Find where the given text appears and provide that cell's center as [X, Y] coordinate. 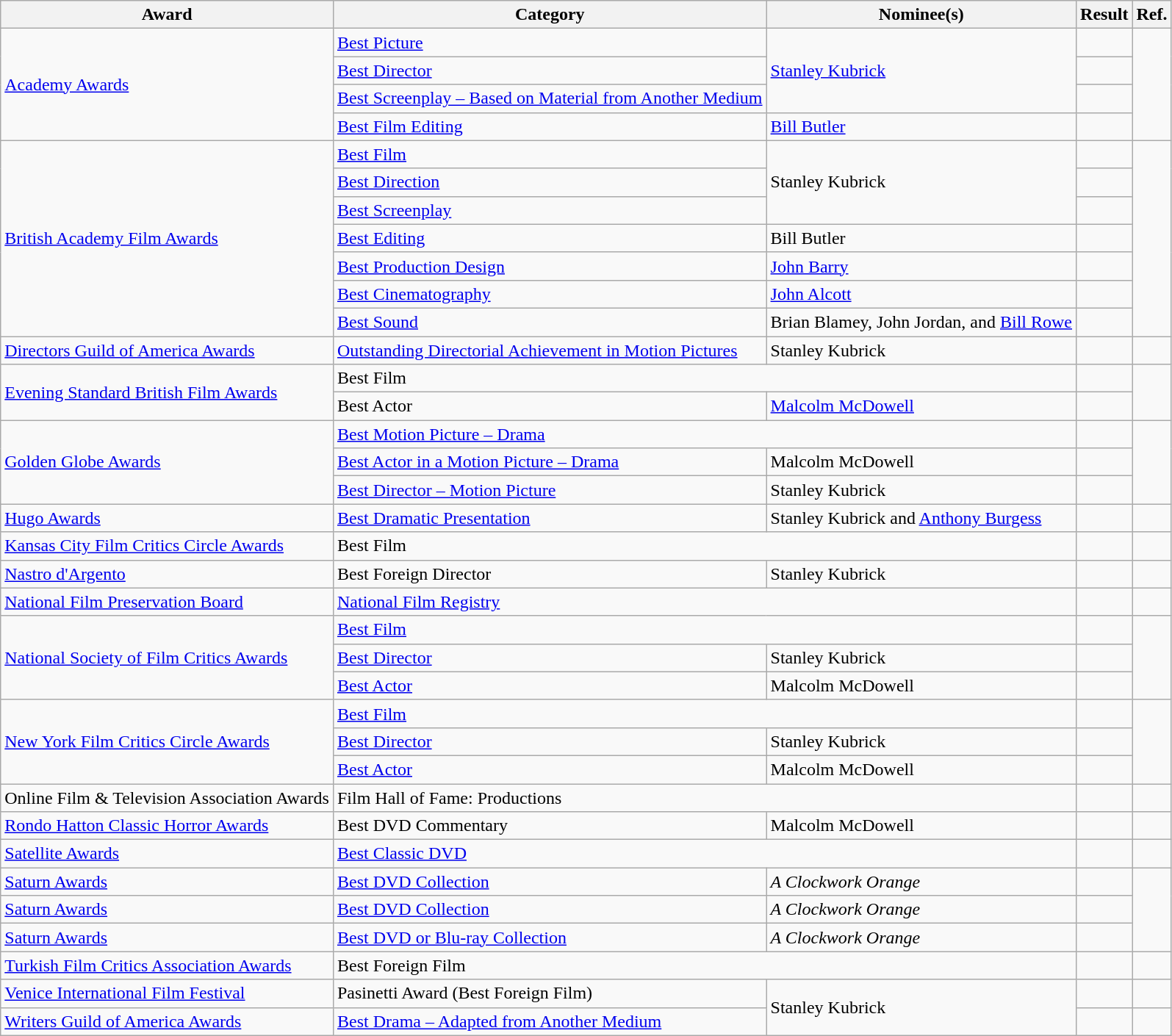
Pasinetti Award (Best Foreign Film) [550, 993]
Best Classic DVD [704, 854]
Ref. [1152, 15]
Online Film & Television Association Awards [168, 797]
Best Production Design [550, 266]
Best DVD Commentary [550, 826]
Best Cinematography [550, 294]
Kansas City Film Critics Circle Awards [168, 546]
Best Film Editing [550, 126]
British Academy Film Awards [168, 238]
Best Screenplay [550, 210]
John Barry [921, 266]
Best Foreign Film [704, 965]
Stanley Kubrick and Anthony Burgess [921, 518]
Writers Guild of America Awards [168, 1021]
Best Foreign Director [550, 574]
National Film Preservation Board [168, 602]
Hugo Awards [168, 518]
Turkish Film Critics Association Awards [168, 965]
Award [168, 15]
Best Drama – Adapted from Another Medium [550, 1021]
Satellite Awards [168, 854]
Outstanding Directorial Achievement in Motion Pictures [550, 350]
Best Director – Motion Picture [550, 490]
Best Actor in a Motion Picture – Drama [550, 462]
Nominee(s) [921, 15]
Film Hall of Fame: Productions [704, 797]
Best Picture [550, 43]
Best Direction [550, 182]
National Society of Film Critics Awards [168, 658]
Best Motion Picture – Drama [704, 434]
John Alcott [921, 294]
Category [550, 15]
National Film Registry [704, 602]
Best Screenplay – Based on Material from Another Medium [550, 98]
Evening Standard British Film Awards [168, 392]
Nastro d'Argento [168, 574]
Best DVD or Blu-ray Collection [550, 938]
Result [1104, 15]
Best Dramatic Presentation [550, 518]
New York Film Critics Circle Awards [168, 741]
Brian Blamey, John Jordan, and Bill Rowe [921, 322]
Golden Globe Awards [168, 462]
Best Sound [550, 322]
Venice International Film Festival [168, 993]
Directors Guild of America Awards [168, 350]
Rondo Hatton Classic Horror Awards [168, 826]
Academy Awards [168, 84]
Best Editing [550, 238]
